Provide the [X, Y] coordinate of the cell's center where the given text is located.  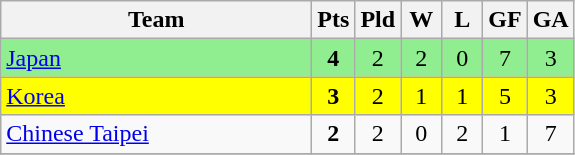
4 [334, 58]
GA [550, 20]
Japan [156, 58]
Chinese Taipei [156, 134]
W [422, 20]
GF [505, 20]
Pld [378, 20]
5 [505, 96]
L [462, 20]
Pts [334, 20]
Korea [156, 96]
Team [156, 20]
